Return the [X, Y] coordinate for the center point of the cell that contains the specified text.  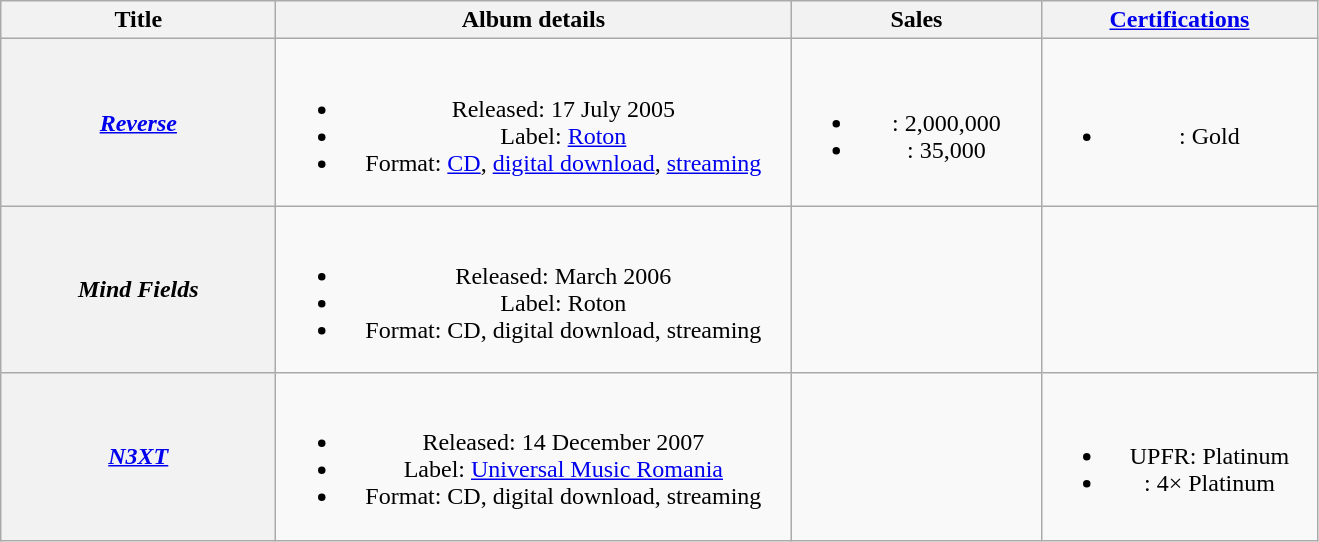
UPFR: Platinum: 4× Platinum [1180, 456]
Reverse [138, 122]
N3XT [138, 456]
Released: 17 July 2005Label: RotonFormat: CD, digital download, streaming [534, 122]
Sales [916, 20]
Released: March 2006Label: RotonFormat: CD, digital download, streaming [534, 290]
Mind Fields [138, 290]
Album details [534, 20]
: Gold [1180, 122]
Released: 14 December 2007Label: Universal Music RomaniaFormat: CD, digital download, streaming [534, 456]
Certifications [1180, 20]
: 2,000,000: 35,000 [916, 122]
Title [138, 20]
